Return (X, Y) of the center of cell containing provided text 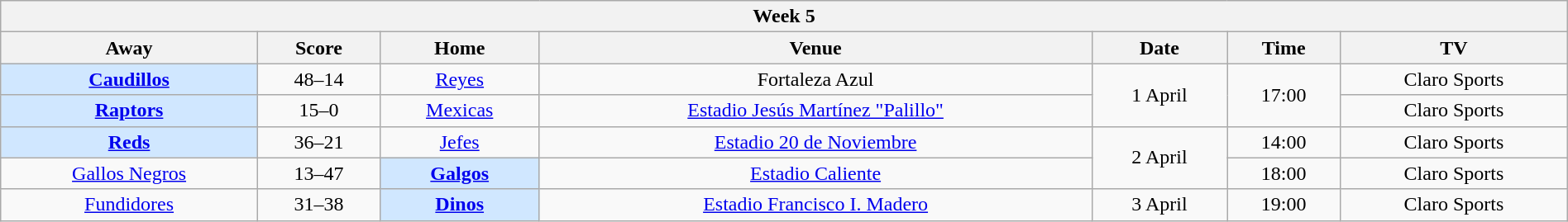
Estadio Caliente (815, 173)
Estadio 20 de Noviembre (815, 142)
Venue (815, 48)
17:00 (1284, 95)
18:00 (1284, 173)
Jefes (459, 142)
Time (1284, 48)
1 April (1159, 95)
Estadio Francisco I. Madero (815, 205)
19:00 (1284, 205)
36–21 (318, 142)
3 April (1159, 205)
Dinos (459, 205)
Score (318, 48)
Home (459, 48)
14:00 (1284, 142)
Gallos Negros (129, 173)
Fundidores (129, 205)
Raptors (129, 111)
Estadio Jesús Martínez "Palillo" (815, 111)
Fortaleza Azul (815, 79)
Week 5 (784, 17)
Mexicas (459, 111)
2 April (1159, 158)
Away (129, 48)
48–14 (318, 79)
Caudillos (129, 79)
Reds (129, 142)
Reyes (459, 79)
Date (1159, 48)
31–38 (318, 205)
Galgos (459, 173)
TV (1454, 48)
15–0 (318, 111)
13–47 (318, 173)
